Pinpoint the cell where the given text exists, returning its (x, y) midpoint coordinate. 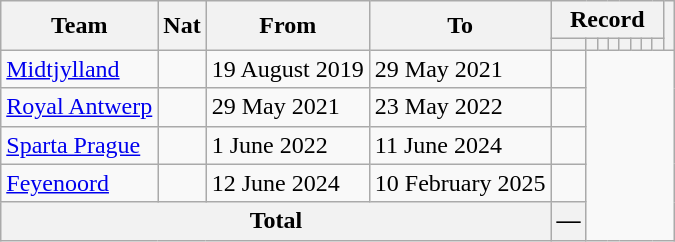
Royal Antwerp (80, 107)
Team (80, 26)
To (460, 26)
From (288, 26)
Nat (182, 26)
Sparta Prague (80, 145)
Feyenoord (80, 183)
12 June 2024 (288, 183)
10 February 2025 (460, 183)
1 June 2022 (288, 145)
Midtjylland (80, 69)
— (568, 221)
19 August 2019 (288, 69)
11 June 2024 (460, 145)
Total (276, 221)
Record (607, 20)
23 May 2022 (460, 107)
